Return the (X, Y) coordinate for the center point of the cell that contains the specified text.  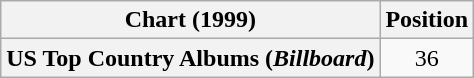
US Top Country Albums (Billboard) (190, 58)
Chart (1999) (190, 20)
36 (427, 58)
Position (427, 20)
